Output the (x, y) coordinate of the center of the cell containing the given text.  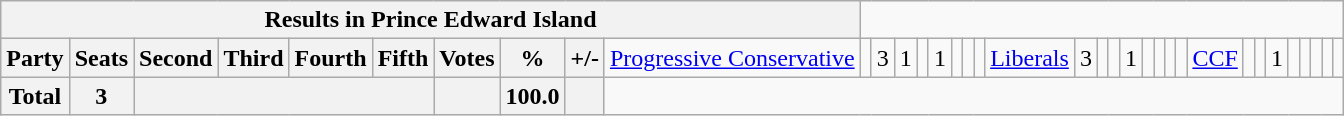
Total (35, 96)
100.0 (532, 96)
Results in Prince Edward Island (430, 20)
Votes (467, 58)
Progressive Conservative (732, 58)
Fourth (330, 58)
CCF (1215, 58)
Liberals (1030, 58)
Party (35, 58)
+/- (584, 58)
Second (176, 58)
Seats (101, 58)
Fifth (403, 58)
Third (254, 58)
% (532, 58)
